Determine the (x, y) coordinate at the center of the cell enclosing the given text.  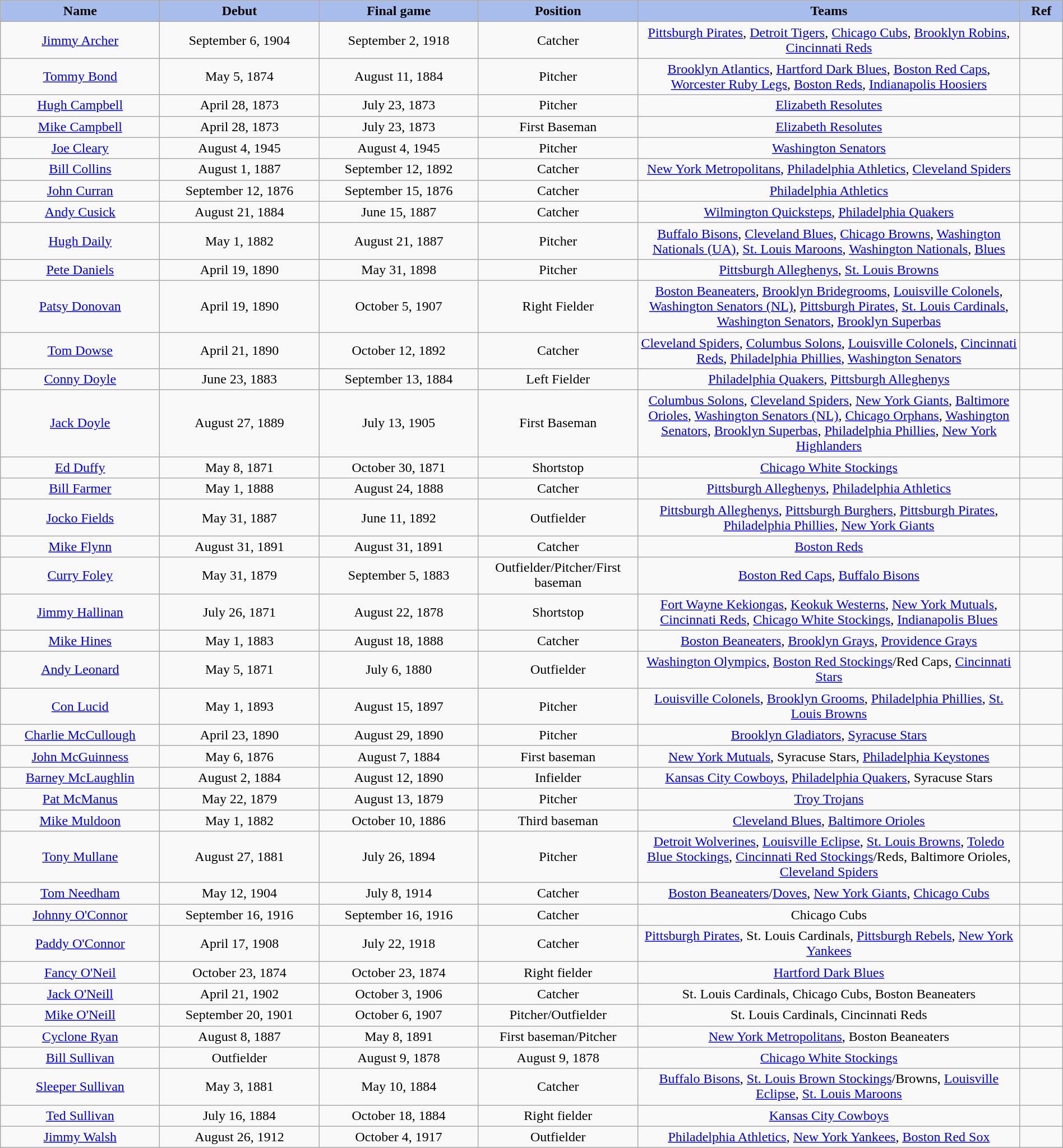
St. Louis Cardinals, Chicago Cubs, Boston Beaneaters (829, 994)
First baseman (558, 756)
August 15, 1897 (399, 706)
Hartford Dark Blues (829, 973)
Pittsburgh Alleghenys, St. Louis Browns (829, 270)
August 27, 1881 (239, 857)
Philadelphia Athletics, New York Yankees, Boston Red Sox (829, 1137)
August 13, 1879 (399, 799)
September 12, 1892 (399, 169)
Tony Mullane (80, 857)
Philadelphia Athletics (829, 191)
New York Metropolitans, Philadelphia Athletics, Cleveland Spiders (829, 169)
August 29, 1890 (399, 735)
May 1, 1893 (239, 706)
First baseman/Pitcher (558, 1036)
May 8, 1891 (399, 1036)
October 12, 1892 (399, 350)
August 11, 1884 (399, 76)
Jimmy Archer (80, 40)
September 2, 1918 (399, 40)
Third baseman (558, 820)
July 13, 1905 (399, 424)
September 20, 1901 (239, 1015)
Final game (399, 11)
Jimmy Hallinan (80, 612)
May 8, 1871 (239, 467)
Bill Farmer (80, 489)
Brooklyn Atlantics, Hartford Dark Blues, Boston Red Caps, Worcester Ruby Legs, Boston Reds, Indianapolis Hoosiers (829, 76)
August 27, 1889 (239, 424)
May 31, 1879 (239, 575)
May 1, 1883 (239, 641)
Pittsburgh Pirates, St. Louis Cardinals, Pittsburgh Rebels, New York Yankees (829, 944)
May 3, 1881 (239, 1086)
Louisville Colonels, Brooklyn Grooms, Philadelphia Phillies, St. Louis Browns (829, 706)
May 10, 1884 (399, 1086)
Ref (1041, 11)
Detroit Wolverines, Louisville Eclipse, St. Louis Browns, Toledo Blue Stockings, Cincinnati Red Stockings/Reds, Baltimore Orioles, Cleveland Spiders (829, 857)
Cleveland Spiders, Columbus Solons, Louisville Colonels, Cincinnati Reds, Philadelphia Phillies, Washington Senators (829, 350)
October 6, 1907 (399, 1015)
June 15, 1887 (399, 212)
Debut (239, 11)
Mike Muldoon (80, 820)
July 26, 1871 (239, 612)
Con Lucid (80, 706)
April 21, 1890 (239, 350)
October 4, 1917 (399, 1137)
May 6, 1876 (239, 756)
Washington Olympics, Boston Red Stockings/Red Caps, Cincinnati Stars (829, 669)
Mike Hines (80, 641)
Cleveland Blues, Baltimore Orioles (829, 820)
July 22, 1918 (399, 944)
Ted Sullivan (80, 1115)
Fancy O'Neil (80, 973)
Outfielder/Pitcher/First baseman (558, 575)
Jack Doyle (80, 424)
Buffalo Bisons, St. Louis Brown Stockings/Browns, Louisville Eclipse, St. Louis Maroons (829, 1086)
Kansas City Cowboys, Philadelphia Quakers, Syracuse Stars (829, 777)
Conny Doyle (80, 379)
New York Mutuals, Syracuse Stars, Philadelphia Keystones (829, 756)
August 18, 1888 (399, 641)
Hugh Campbell (80, 105)
Mike O'Neill (80, 1015)
May 5, 1874 (239, 76)
September 5, 1883 (399, 575)
September 13, 1884 (399, 379)
August 26, 1912 (239, 1137)
Washington Senators (829, 148)
October 18, 1884 (399, 1115)
Fort Wayne Kekiongas, Keokuk Westerns, New York Mutuals, Cincinnati Reds, Chicago White Stockings, Indianapolis Blues (829, 612)
New York Metropolitans, Boston Beaneaters (829, 1036)
Left Fielder (558, 379)
October 30, 1871 (399, 467)
August 21, 1887 (399, 241)
Jocko Fields (80, 518)
May 5, 1871 (239, 669)
Pitcher/Outfielder (558, 1015)
August 8, 1887 (239, 1036)
Right Fielder (558, 306)
August 2, 1884 (239, 777)
Kansas City Cowboys (829, 1115)
Philadelphia Quakers, Pittsburgh Alleghenys (829, 379)
Cyclone Ryan (80, 1036)
July 26, 1894 (399, 857)
Hugh Daily (80, 241)
Andy Leonard (80, 669)
Andy Cusick (80, 212)
Pittsburgh Pirates, Detroit Tigers, Chicago Cubs, Brooklyn Robins, Cincinnati Reds (829, 40)
August 21, 1884 (239, 212)
Mike Flynn (80, 547)
Infielder (558, 777)
May 12, 1904 (239, 894)
Boston Beaneaters/Doves, New York Giants, Chicago Cubs (829, 894)
Boston Beaneaters, Brooklyn Grays, Providence Grays (829, 641)
Tom Needham (80, 894)
July 16, 1884 (239, 1115)
August 7, 1884 (399, 756)
Teams (829, 11)
October 10, 1886 (399, 820)
May 31, 1887 (239, 518)
April 21, 1902 (239, 994)
Brooklyn Gladiators, Syracuse Stars (829, 735)
August 22, 1878 (399, 612)
John Curran (80, 191)
Pat McManus (80, 799)
Ed Duffy (80, 467)
St. Louis Cardinals, Cincinnati Reds (829, 1015)
August 24, 1888 (399, 489)
Boston Red Caps, Buffalo Bisons (829, 575)
Sleeper Sullivan (80, 1086)
Pittsburgh Alleghenys, Philadelphia Athletics (829, 489)
Buffalo Bisons, Cleveland Blues, Chicago Browns, Washington Nationals (UA), St. Louis Maroons, Washington Nationals, Blues (829, 241)
Tommy Bond (80, 76)
August 12, 1890 (399, 777)
Curry Foley (80, 575)
May 1, 1888 (239, 489)
Barney McLaughlin (80, 777)
Patsy Donovan (80, 306)
Name (80, 11)
Johnny O'Connor (80, 915)
Bill Sullivan (80, 1058)
June 11, 1892 (399, 518)
April 17, 1908 (239, 944)
June 23, 1883 (239, 379)
May 22, 1879 (239, 799)
Tom Dowse (80, 350)
July 8, 1914 (399, 894)
Chicago Cubs (829, 915)
Mike Campbell (80, 127)
September 15, 1876 (399, 191)
Pete Daniels (80, 270)
October 5, 1907 (399, 306)
Position (558, 11)
Joe Cleary (80, 148)
September 12, 1876 (239, 191)
May 31, 1898 (399, 270)
John McGuinness (80, 756)
Jack O'Neill (80, 994)
Pittsburgh Alleghenys, Pittsburgh Burghers, Pittsburgh Pirates, Philadelphia Phillies, New York Giants (829, 518)
Paddy O'Connor (80, 944)
Wilmington Quicksteps, Philadelphia Quakers (829, 212)
Bill Collins (80, 169)
October 3, 1906 (399, 994)
Charlie McCullough (80, 735)
April 23, 1890 (239, 735)
August 1, 1887 (239, 169)
Boston Reds (829, 547)
September 6, 1904 (239, 40)
Troy Trojans (829, 799)
July 6, 1880 (399, 669)
Jimmy Walsh (80, 1137)
